Extract the [x, y] coordinate from the center of the cell holding the provided text.  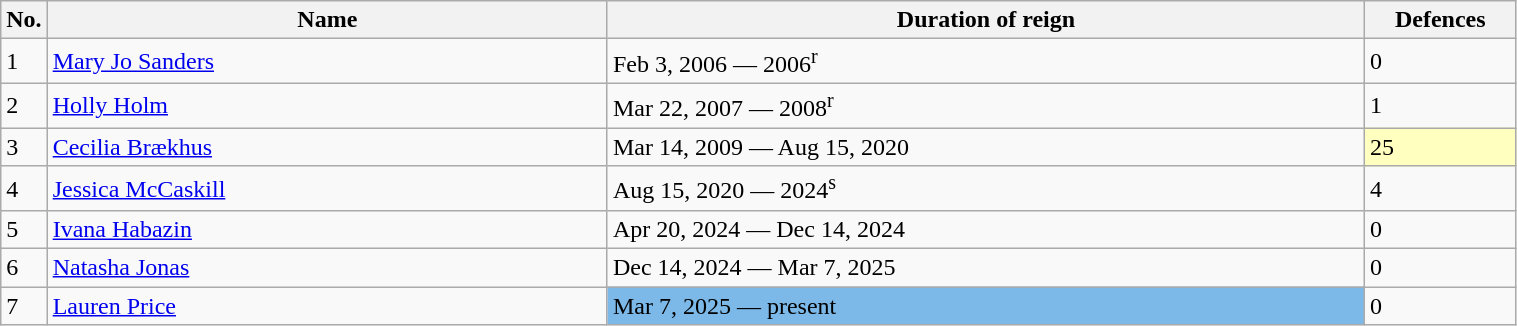
Ivana Habazin [327, 230]
Defences [1441, 20]
Apr 20, 2024 — Dec 14, 2024 [986, 230]
Name [327, 20]
Natasha Jonas [327, 268]
25 [1441, 147]
3 [24, 147]
Mar 22, 2007 — 2008r [986, 106]
Mar 14, 2009 — Aug 15, 2020 [986, 147]
Jessica McCaskill [327, 188]
7 [24, 306]
Lauren Price [327, 306]
6 [24, 268]
Feb 3, 2006 — 2006r [986, 62]
Holly Holm [327, 106]
2 [24, 106]
Mar 7, 2025 — present [986, 306]
Cecilia Brækhus [327, 147]
Mary Jo Sanders [327, 62]
Duration of reign [986, 20]
No. [24, 20]
5 [24, 230]
Dec 14, 2024 — Mar 7, 2025 [986, 268]
Aug 15, 2020 — 2024s [986, 188]
